Output the (x, y) coordinate of the center of the cell containing the given text.  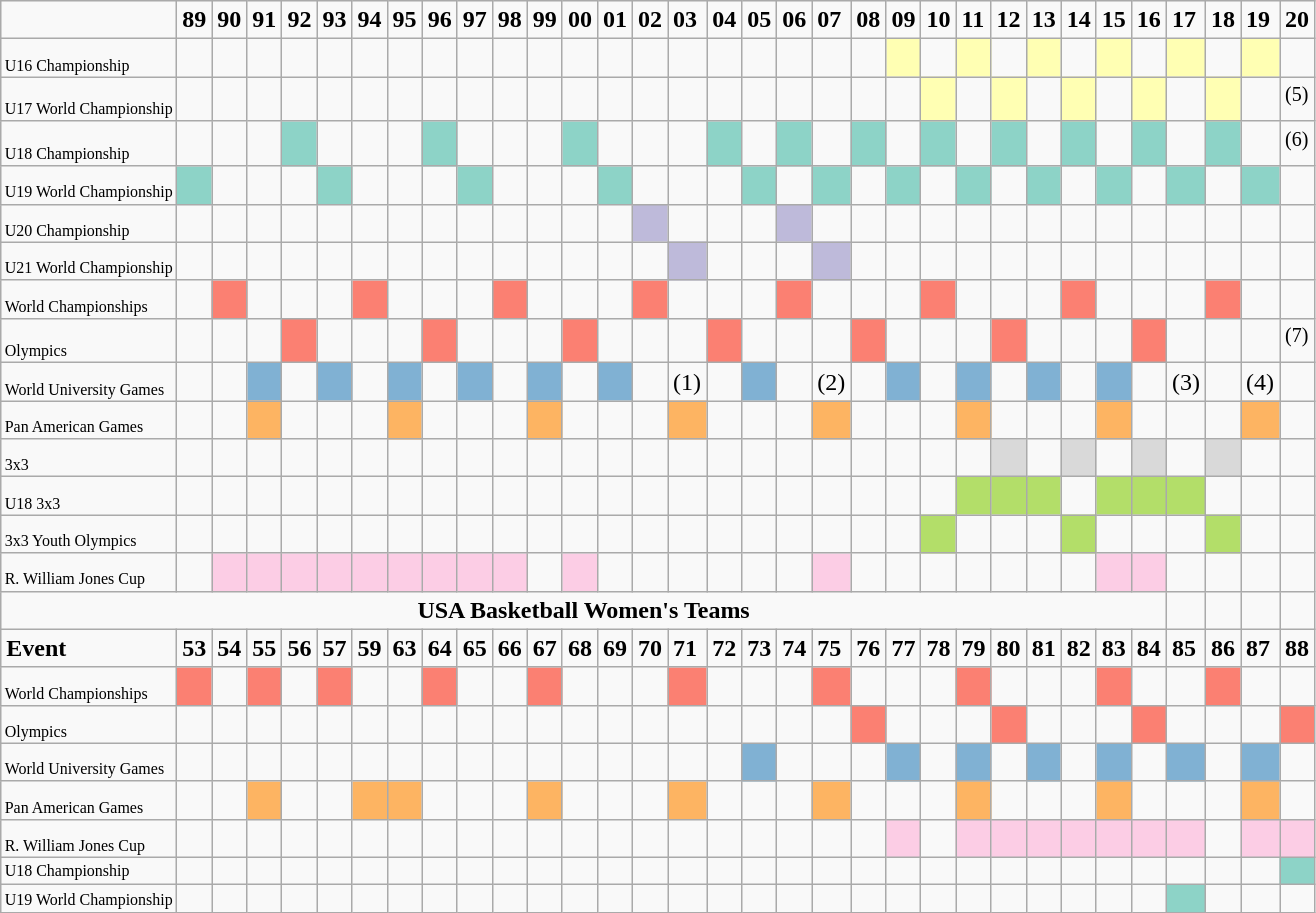
65 (474, 648)
76 (868, 648)
U21 World Championship (89, 261)
63 (404, 648)
68 (580, 648)
(6) (1298, 144)
97 (474, 20)
(1) (688, 382)
08 (868, 20)
64 (440, 648)
12 (1008, 20)
U16 Championship (89, 58)
14 (1078, 20)
93 (334, 20)
82 (1078, 648)
10 (938, 20)
04 (724, 20)
(2) (832, 382)
01 (614, 20)
54 (230, 648)
03 (688, 20)
(4) (1260, 382)
(5) (1298, 100)
92 (300, 20)
67 (544, 648)
3x3 (89, 458)
74 (794, 648)
85 (1186, 648)
77 (904, 648)
11 (974, 20)
USA Basketball Women's Teams (584, 610)
02 (650, 20)
99 (544, 20)
53 (194, 648)
66 (510, 648)
79 (974, 648)
96 (440, 20)
57 (334, 648)
81 (1044, 648)
3x3 Youth Olympics (89, 534)
00 (580, 20)
90 (230, 20)
05 (760, 20)
13 (1044, 20)
87 (1260, 648)
94 (370, 20)
(3) (1186, 382)
73 (760, 648)
83 (1114, 648)
55 (264, 648)
70 (650, 648)
(7) (1298, 340)
75 (832, 648)
71 (688, 648)
07 (832, 20)
15 (1114, 20)
56 (300, 648)
U18 3x3 (89, 496)
17 (1186, 20)
Event (89, 648)
09 (904, 20)
59 (370, 648)
98 (510, 20)
89 (194, 20)
20 (1298, 20)
84 (1148, 648)
88 (1298, 648)
78 (938, 648)
91 (264, 20)
95 (404, 20)
U17 World Championship (89, 100)
72 (724, 648)
U20 Championship (89, 223)
80 (1008, 648)
16 (1148, 20)
18 (1222, 20)
06 (794, 20)
19 (1260, 20)
69 (614, 648)
86 (1222, 648)
